For the text-containing cell, return its midpoint in [x, y] coordinate format. 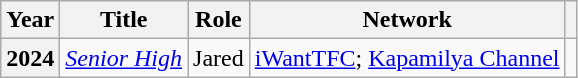
Network [407, 20]
Senior High [124, 58]
Role [219, 20]
2024 [30, 58]
Year [30, 20]
iWantTFC; Kapamilya Channel [407, 58]
Title [124, 20]
Jared [219, 58]
